Detect which cell encompasses the target text, then output its (X, Y) center coordinate. 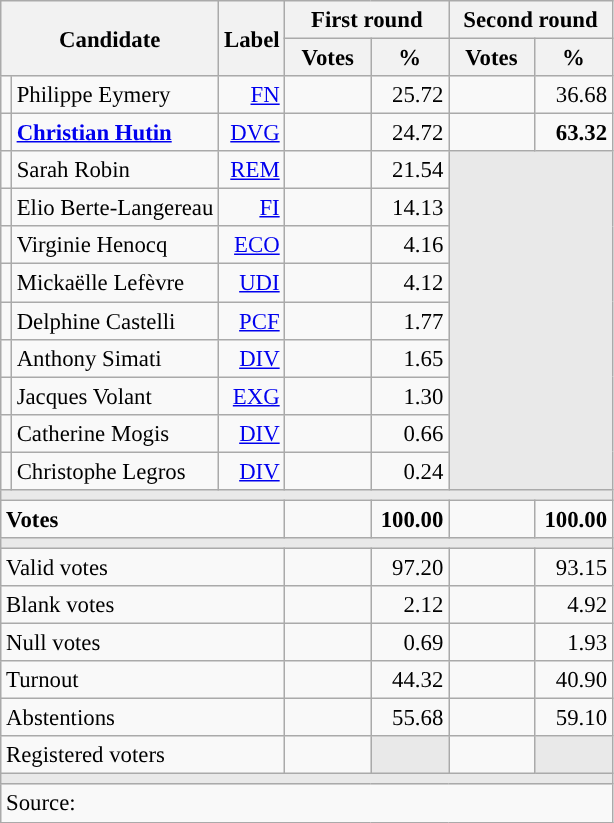
Christian Hutin (114, 133)
24.72 (410, 133)
1.77 (410, 321)
55.68 (410, 718)
First round (367, 20)
2.12 (410, 605)
Turnout (143, 680)
DVG (252, 133)
63.32 (573, 133)
1.65 (410, 358)
4.92 (573, 605)
1.93 (573, 643)
4.12 (410, 283)
Source: (307, 804)
FI (252, 208)
UDI (252, 283)
Blank votes (143, 605)
Valid votes (143, 567)
Label (252, 38)
97.20 (410, 567)
PCF (252, 321)
Mickaëlle Lefèvre (114, 283)
Delphine Castelli (114, 321)
59.10 (573, 718)
Jacques Volant (114, 396)
40.90 (573, 680)
36.68 (573, 95)
1.30 (410, 396)
EXG (252, 396)
Philippe Eymery (114, 95)
0.24 (410, 471)
Anthony Simati (114, 358)
14.13 (410, 208)
Elio Berte-Langereau (114, 208)
Second round (531, 20)
Registered voters (143, 755)
Virginie Henocq (114, 245)
Christophe Legros (114, 471)
0.69 (410, 643)
REM (252, 170)
FN (252, 95)
44.32 (410, 680)
Null votes (143, 643)
Sarah Robin (114, 170)
0.66 (410, 433)
4.16 (410, 245)
Catherine Mogis (114, 433)
93.15 (573, 567)
Candidate (110, 38)
21.54 (410, 170)
ECO (252, 245)
Abstentions (143, 718)
25.72 (410, 95)
